From the cell containing the given text, extract its center point as (x, y) coordinate. 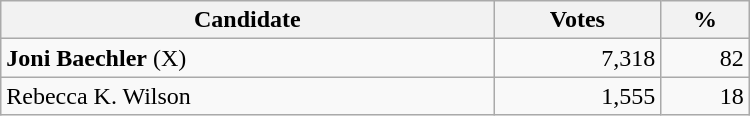
Votes (578, 20)
18 (705, 96)
Candidate (248, 20)
% (705, 20)
Rebecca K. Wilson (248, 96)
82 (705, 58)
1,555 (578, 96)
7,318 (578, 58)
Joni Baechler (X) (248, 58)
